Locate the cell with the specified text and output its [x, y] center coordinate. 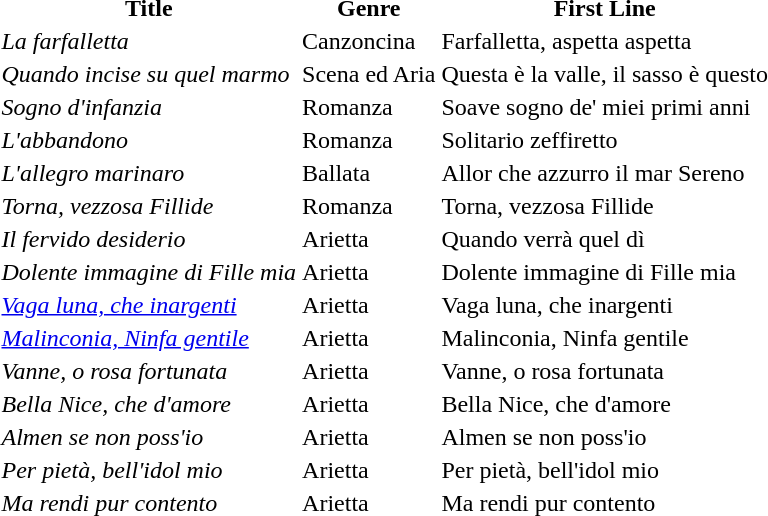
Torna, vezzosa Fillide [149, 206]
Almen se non poss'io [149, 437]
Malinconia, Ninfa gentile [149, 338]
Canzoncina [369, 41]
Il fervido desiderio [149, 239]
Vaga luna, che inargenti [149, 305]
Sogno d'infanzia [149, 107]
L'abbandono [149, 140]
Quando incise su quel marmo [149, 74]
Per pietà, bell'idol mio [149, 470]
Vanne, o rosa fortunata [149, 371]
La farfalletta [149, 41]
Dolente immagine di Fille mia [149, 272]
Bella Nice, che d'amore [149, 404]
Scena ed Aria [369, 74]
Ballata [369, 173]
L'allegro marinaro [149, 173]
